Determine the [X, Y] coordinate at the center of the cell enclosing the given text.  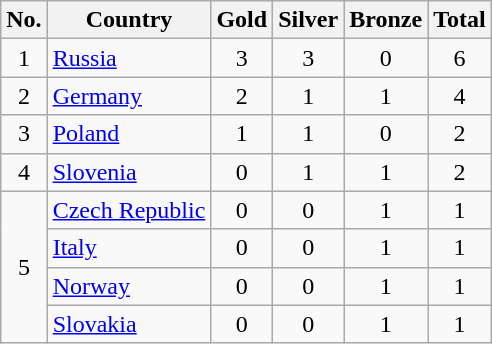
Slovakia [129, 324]
Bronze [386, 20]
Gold [242, 20]
5 [24, 267]
Germany [129, 96]
Russia [129, 58]
No. [24, 20]
Slovenia [129, 172]
Country [129, 20]
Poland [129, 134]
6 [460, 58]
Norway [129, 286]
Total [460, 20]
Czech Republic [129, 210]
Silver [308, 20]
Italy [129, 248]
